Provide the [X, Y] coordinate of the cell's center where the given text is located.  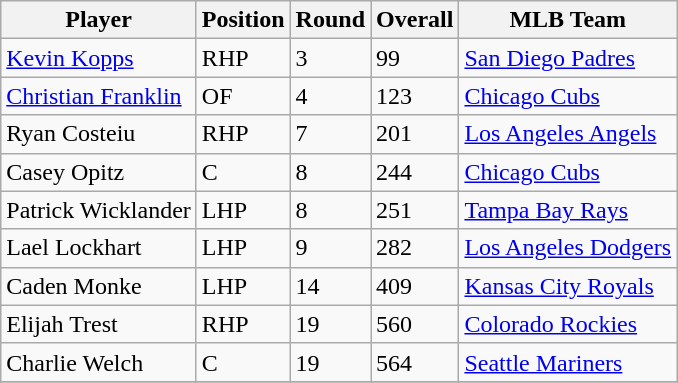
409 [415, 286]
OF [243, 96]
9 [330, 248]
Seattle Mariners [568, 362]
14 [330, 286]
251 [415, 210]
Patrick Wicklander [99, 210]
Player [99, 20]
Ryan Costeiu [99, 134]
Caden Monke [99, 286]
Kansas City Royals [568, 286]
99 [415, 58]
560 [415, 324]
Overall [415, 20]
Colorado Rockies [568, 324]
Christian Franklin [99, 96]
Lael Lockhart [99, 248]
282 [415, 248]
201 [415, 134]
Casey Opitz [99, 172]
Los Angeles Dodgers [568, 248]
564 [415, 362]
San Diego Padres [568, 58]
7 [330, 134]
3 [330, 58]
123 [415, 96]
Los Angeles Angels [568, 134]
4 [330, 96]
MLB Team [568, 20]
Round [330, 20]
Position [243, 20]
Charlie Welch [99, 362]
Kevin Kopps [99, 58]
Elijah Trest [99, 324]
Tampa Bay Rays [568, 210]
244 [415, 172]
